Output the (X, Y) coordinate of the center of the cell containing the given text.  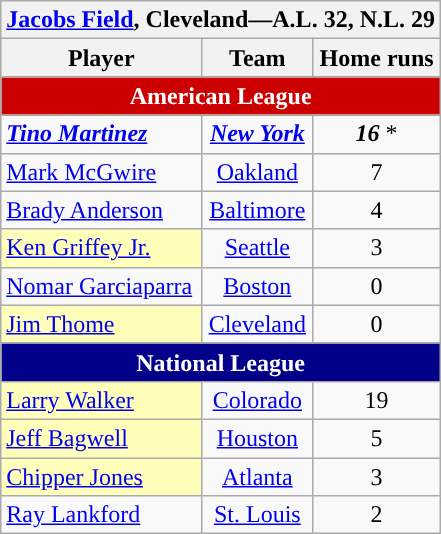
Ray Lankford (102, 515)
National League (221, 362)
Jim Thome (102, 324)
Atlanta (258, 477)
Ken Griffey Jr. (102, 248)
Tino Martinez (102, 134)
2 (377, 515)
16 * (377, 134)
Home runs (377, 58)
Team (258, 58)
Oakland (258, 172)
Player (102, 58)
Cleveland (258, 324)
American League (221, 96)
Jeff Bagwell (102, 438)
St. Louis (258, 515)
Brady Anderson (102, 210)
Houston (258, 438)
Larry Walker (102, 400)
Jacobs Field, Cleveland—A.L. 32, N.L. 29 (221, 20)
4 (377, 210)
Colorado (258, 400)
5 (377, 438)
Mark McGwire (102, 172)
Seattle (258, 248)
19 (377, 400)
Baltimore (258, 210)
Nomar Garciaparra (102, 286)
New York (258, 134)
Chipper Jones (102, 477)
Boston (258, 286)
7 (377, 172)
